Detect which cell encompasses the target text, then output its (X, Y) center coordinate. 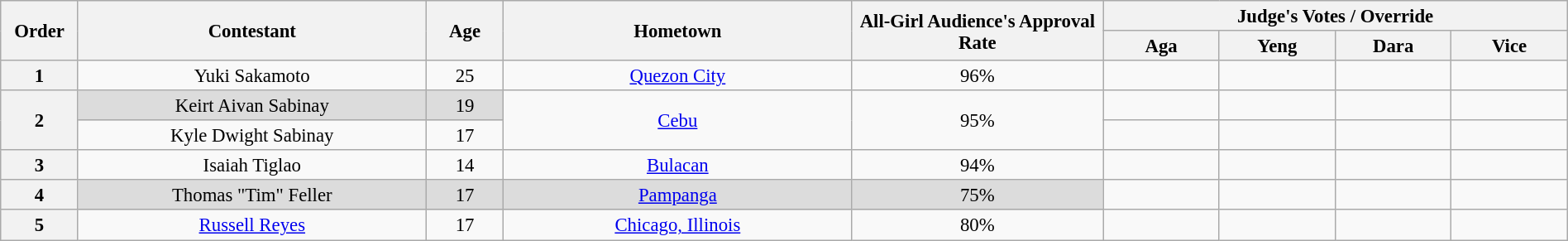
14 (465, 165)
Bulacan (678, 165)
Age (465, 31)
Judge's Votes / Override (1335, 16)
Chicago, Illinois (678, 225)
5 (40, 225)
80% (978, 225)
Russell Reyes (251, 225)
Kyle Dwight Sabinay (251, 135)
Quezon City (678, 75)
3 (40, 165)
Isaiah Tiglao (251, 165)
1 (40, 75)
Yeng (1277, 46)
95% (978, 120)
Dara (1394, 46)
Aga (1161, 46)
75% (978, 195)
Pampanga (678, 195)
94% (978, 165)
All-Girl Audience's Approval Rate (978, 31)
Yuki Sakamoto (251, 75)
Keirt Aivan Sabinay (251, 105)
25 (465, 75)
Thomas "Tim" Feller (251, 195)
19 (465, 105)
Cebu (678, 120)
Vice (1509, 46)
Hometown (678, 31)
4 (40, 195)
96% (978, 75)
2 (40, 120)
Order (40, 31)
Contestant (251, 31)
